Find where the given text appears and provide that cell's center as [x, y] coordinate. 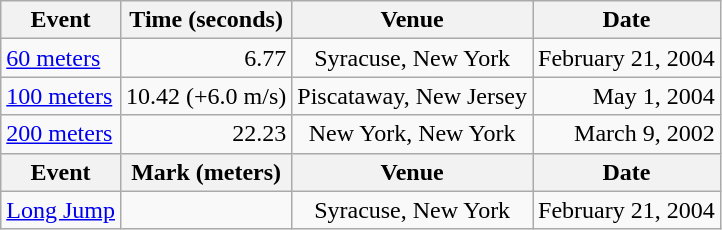
New York, New York [412, 134]
22.23 [206, 134]
Time (seconds) [206, 20]
Piscataway, New Jersey [412, 96]
6.77 [206, 58]
May 1, 2004 [627, 96]
100 meters [61, 96]
Mark (meters) [206, 172]
March 9, 2002 [627, 134]
200 meters [61, 134]
60 meters [61, 58]
Long Jump [61, 210]
10.42 (+6.0 m/s) [206, 96]
